Return the [X, Y] coordinate for the center point of the cell that contains the specified text.  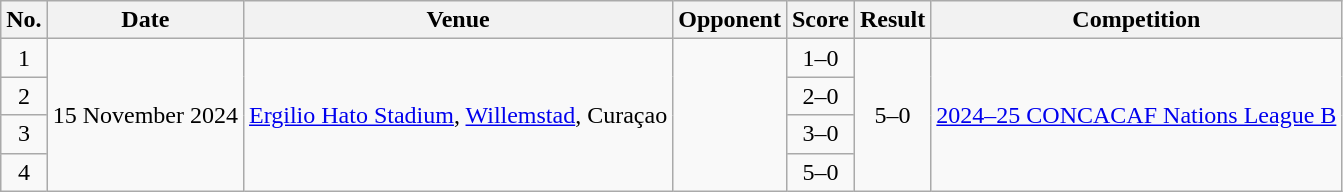
15 November 2024 [145, 115]
Ergilio Hato Stadium, Willemstad, Curaçao [458, 115]
Venue [458, 20]
Opponent [730, 20]
Date [145, 20]
3–0 [820, 134]
Result [892, 20]
2–0 [820, 96]
Score [820, 20]
1–0 [820, 58]
2024–25 CONCACAF Nations League B [1136, 115]
3 [24, 134]
1 [24, 58]
2 [24, 96]
Competition [1136, 20]
4 [24, 172]
No. [24, 20]
